Return the [x, y] coordinate for the center point of the cell that contains the specified text.  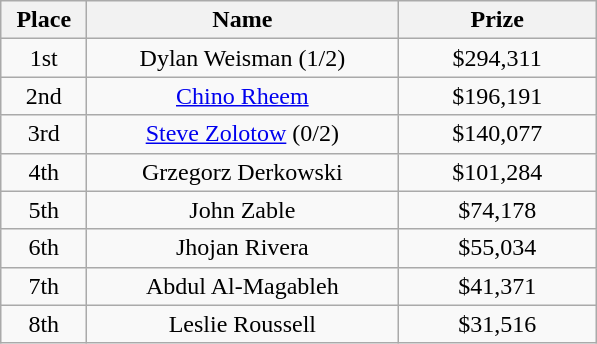
Place [44, 20]
$55,034 [498, 248]
$140,077 [498, 134]
Leslie Roussell [242, 324]
John Zable [242, 210]
3rd [44, 134]
5th [44, 210]
Dylan Weisman (1/2) [242, 58]
Chino Rheem [242, 96]
7th [44, 286]
$196,191 [498, 96]
$74,178 [498, 210]
8th [44, 324]
$41,371 [498, 286]
2nd [44, 96]
6th [44, 248]
Grzegorz Derkowski [242, 172]
Name [242, 20]
$101,284 [498, 172]
Prize [498, 20]
$31,516 [498, 324]
1st [44, 58]
Steve Zolotow (0/2) [242, 134]
4th [44, 172]
Abdul Al-Magableh [242, 286]
$294,311 [498, 58]
Jhojan Rivera [242, 248]
